Provide the [X, Y] coordinate of the cell's center where the given text is located.  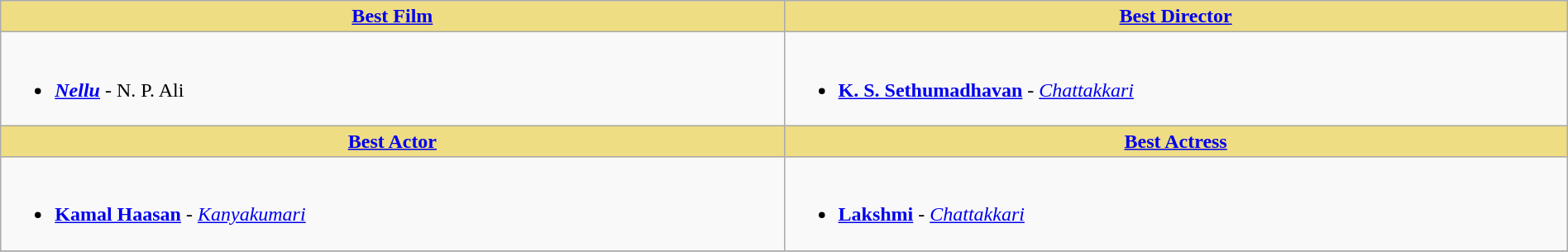
Best Film [392, 17]
Lakshmi - Chattakkari [1176, 203]
Best Director [1176, 17]
Nellu - N. P. Ali [392, 79]
Best Actress [1176, 141]
Best Actor [392, 141]
Kamal Haasan - Kanyakumari [392, 203]
K. S. Sethumadhavan - Chattakkari [1176, 79]
